Provide the [x, y] coordinate of the cell's center where the given text is located.  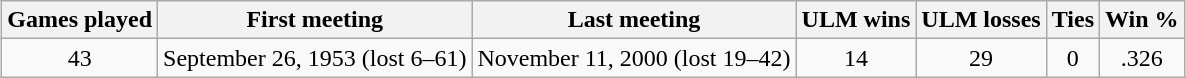
ULM losses [981, 20]
November 11, 2000 (lost 19–42) [634, 58]
Games played [80, 20]
First meeting [315, 20]
Last meeting [634, 20]
ULM wins [856, 20]
September 26, 1953 (lost 6–61) [315, 58]
43 [80, 58]
14 [856, 58]
Win % [1142, 20]
29 [981, 58]
0 [1072, 58]
.326 [1142, 58]
Ties [1072, 20]
